From the cell containing the given text, extract its center point as [X, Y] coordinate. 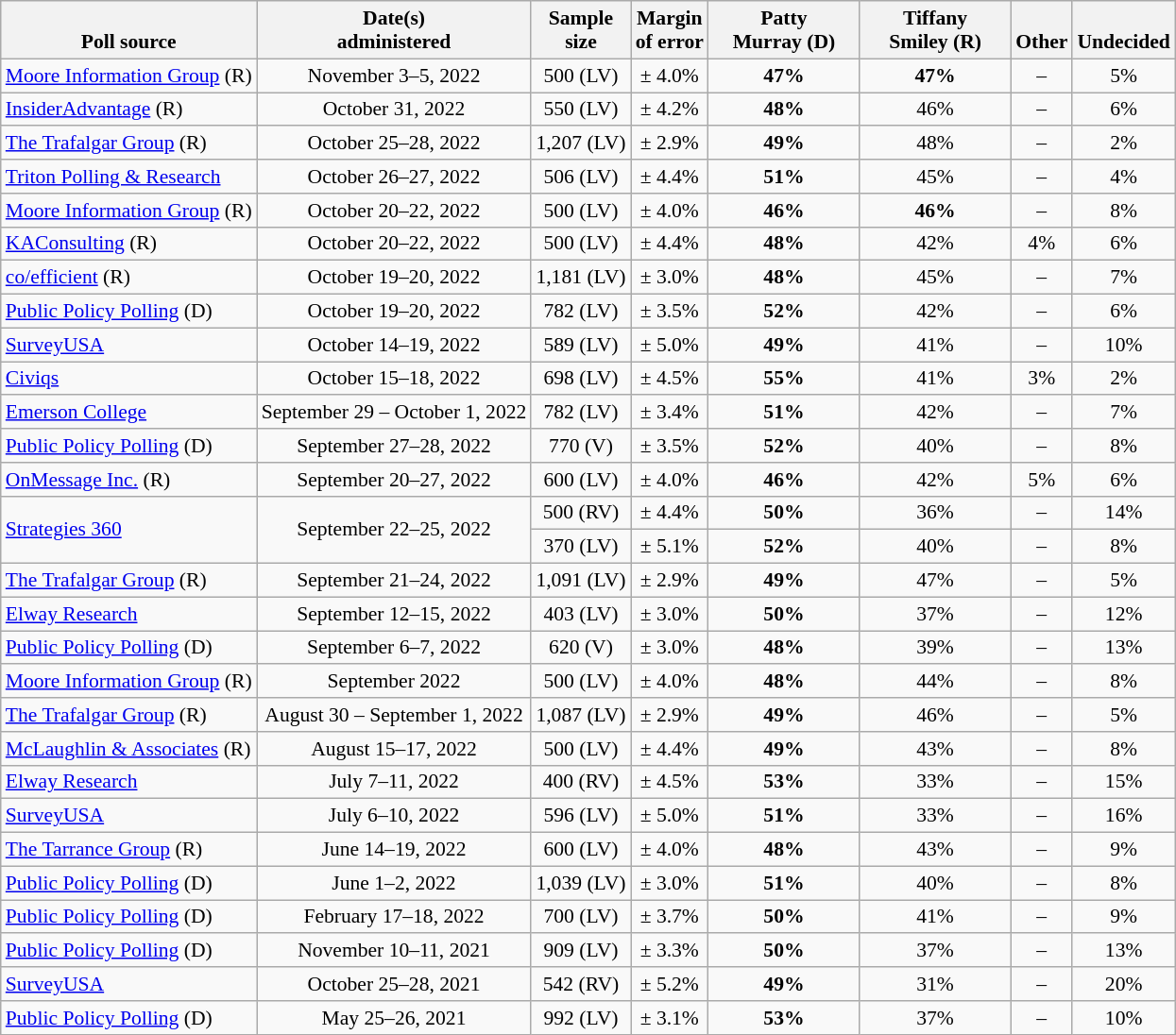
August 30 – September 1, 2022 [395, 715]
500 (RV) [580, 513]
Triton Polling & Research [128, 177]
September 20–27, 2022 [395, 480]
Civiqs [128, 379]
September 21–24, 2022 [395, 581]
506 (LV) [580, 177]
Samplesize [580, 30]
403 (LV) [580, 614]
770 (V) [580, 446]
Other [1041, 30]
31% [935, 984]
TiffanySmiley (R) [935, 30]
February 17–18, 2022 [395, 917]
OnMessage Inc. (R) [128, 480]
± 3.1% [670, 1018]
September 2022 [395, 682]
July 6–10, 2022 [395, 816]
October 14–19, 2022 [395, 345]
McLaughlin & Associates (R) [128, 749]
± 3.7% [670, 917]
14% [1123, 513]
596 (LV) [580, 816]
1,039 (LV) [580, 883]
698 (LV) [580, 379]
44% [935, 682]
20% [1123, 984]
370 (LV) [580, 547]
July 7–11, 2022 [395, 782]
September 6–7, 2022 [395, 648]
400 (RV) [580, 782]
Date(s)administered [395, 30]
620 (V) [580, 648]
Poll source [128, 30]
3% [1041, 379]
± 3.3% [670, 951]
The Tarrance Group (R) [128, 850]
1,087 (LV) [580, 715]
36% [935, 513]
700 (LV) [580, 917]
± 4.2% [670, 110]
October 15–18, 2022 [395, 379]
InsiderAdvantage (R) [128, 110]
16% [1123, 816]
May 25–26, 2021 [395, 1018]
39% [935, 648]
55% [784, 379]
KAConsulting (R) [128, 244]
June 1–2, 2022 [395, 883]
15% [1123, 782]
± 3.4% [670, 413]
Emerson College [128, 413]
Strategies 360 [128, 529]
± 5.2% [670, 984]
September 29 – October 1, 2022 [395, 413]
1,207 (LV) [580, 144]
992 (LV) [580, 1018]
September 12–15, 2022 [395, 614]
October 25–28, 2021 [395, 984]
September 22–25, 2022 [395, 529]
November 10–11, 2021 [395, 951]
550 (LV) [580, 110]
Undecided [1123, 30]
October 26–27, 2022 [395, 177]
October 31, 2022 [395, 110]
1,181 (LV) [580, 278]
1,091 (LV) [580, 581]
12% [1123, 614]
± 5.1% [670, 547]
542 (RV) [580, 984]
Marginof error [670, 30]
co/efficient (R) [128, 278]
September 27–28, 2022 [395, 446]
June 14–19, 2022 [395, 850]
October 25–28, 2022 [395, 144]
909 (LV) [580, 951]
PattyMurray (D) [784, 30]
November 3–5, 2022 [395, 76]
August 15–17, 2022 [395, 749]
589 (LV) [580, 345]
